Output the [X, Y] coordinate of the center of the cell containing the given text.  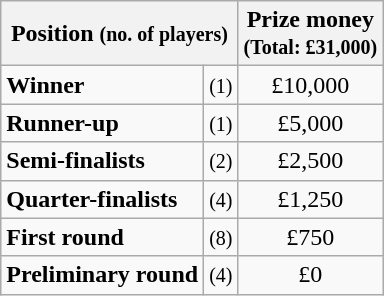
£1,250 [310, 199]
Runner-up [102, 123]
£750 [310, 237]
Preliminary round [102, 275]
£0 [310, 275]
Quarter-finalists [102, 199]
£5,000 [310, 123]
Semi-finalists [102, 161]
First round [102, 237]
£10,000 [310, 85]
Position (no. of players) [120, 34]
Winner [102, 85]
(2) [221, 161]
(8) [221, 237]
£2,500 [310, 161]
Prize money(Total: £31,000) [310, 34]
